Pinpoint the cell where the given text exists, returning its [X, Y] midpoint coordinate. 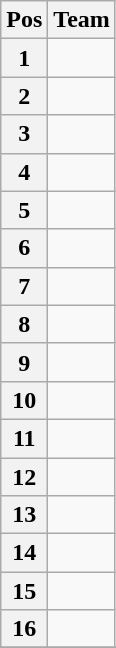
Pos [24, 20]
13 [24, 515]
1 [24, 58]
5 [24, 210]
8 [24, 324]
10 [24, 400]
9 [24, 362]
3 [24, 134]
6 [24, 248]
11 [24, 438]
12 [24, 477]
2 [24, 96]
15 [24, 591]
7 [24, 286]
Team [82, 20]
4 [24, 172]
14 [24, 553]
16 [24, 629]
